From the cell containing the given text, extract its center point as [X, Y] coordinate. 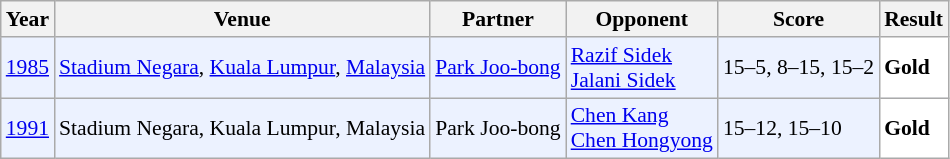
Venue [242, 19]
Score [798, 19]
Chen Kang Chen Hongyong [642, 128]
Razif Sidek Jalani Sidek [642, 68]
Year [28, 19]
15–12, 15–10 [798, 128]
15–5, 8–15, 15–2 [798, 68]
Opponent [642, 19]
1991 [28, 128]
Result [914, 19]
1985 [28, 68]
Partner [498, 19]
